Identify which cell holds the provided text, then report its [X, Y] central coordinate. 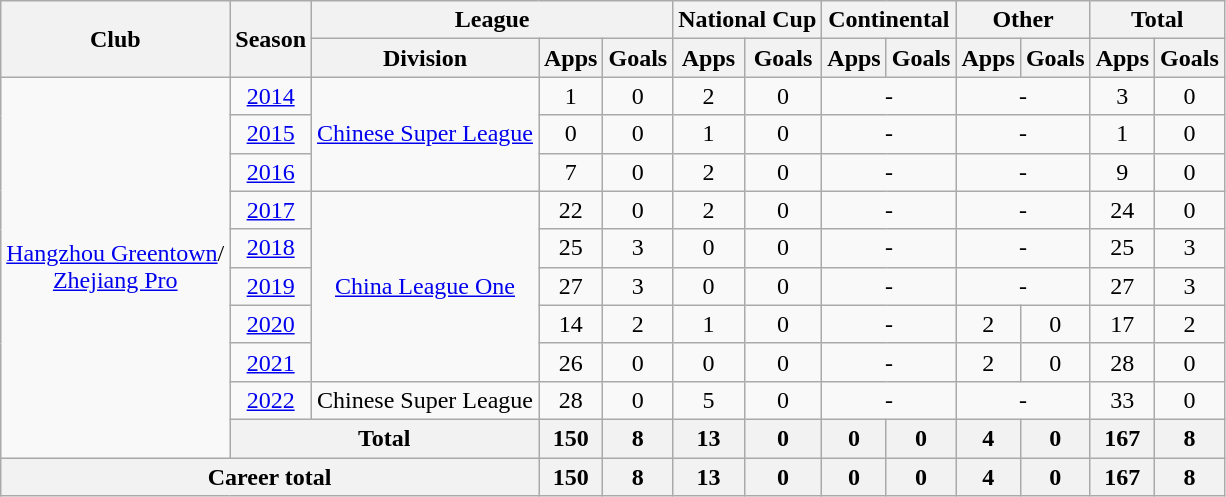
Career total [270, 477]
14 [570, 324]
2015 [271, 134]
Club [116, 39]
Season [271, 39]
2022 [271, 400]
League [492, 20]
26 [570, 362]
9 [1122, 172]
7 [570, 172]
17 [1122, 324]
2018 [271, 248]
2014 [271, 96]
24 [1122, 210]
2020 [271, 324]
Division [426, 58]
Continental [889, 20]
5 [709, 400]
Hangzhou Greentown/Zhejiang Pro [116, 268]
2016 [271, 172]
2021 [271, 362]
National Cup [748, 20]
China League One [426, 286]
Other [1023, 20]
22 [570, 210]
2019 [271, 286]
2017 [271, 210]
33 [1122, 400]
